Output the (X, Y) coordinate of the center of the cell containing the given text.  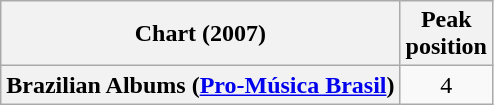
Peak position (446, 34)
Chart (2007) (200, 34)
4 (446, 85)
Brazilian Albums (Pro-Música Brasil) (200, 85)
